Provide the (X, Y) coordinate of the cell's center where the given text is located.  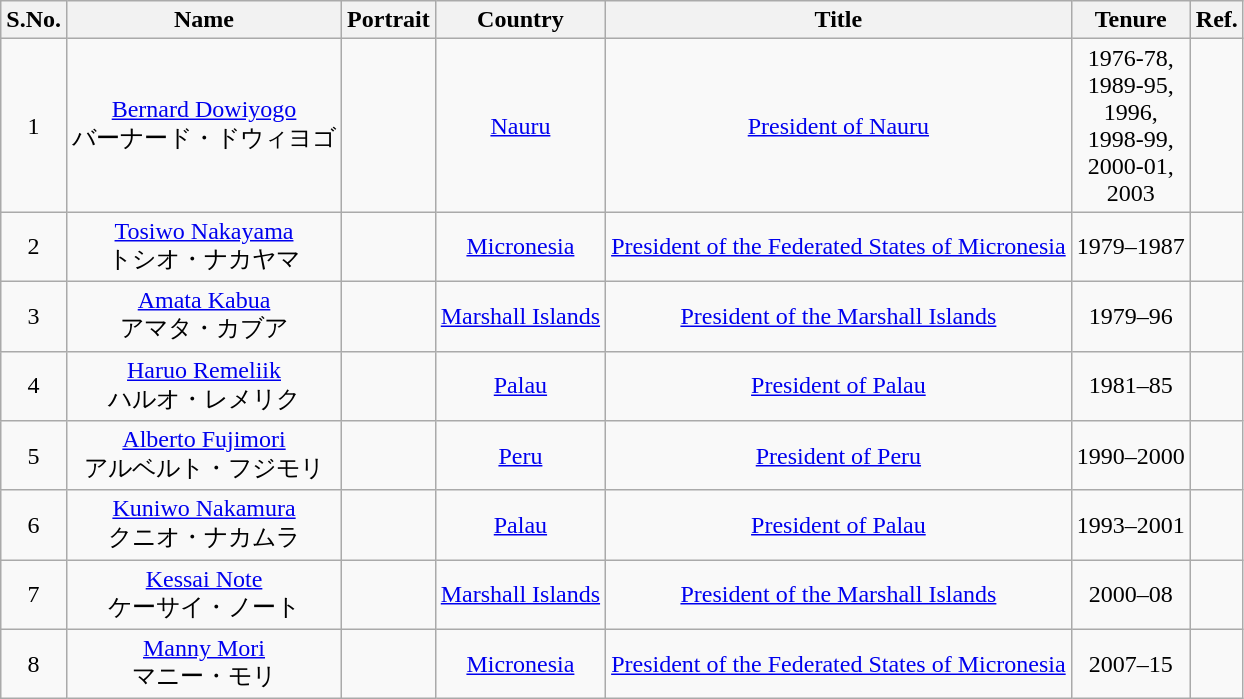
1 (34, 126)
6 (34, 525)
President of Nauru (839, 126)
Amata Kabuaアマタ・カブア (204, 316)
Alberto Fujimoriアルベルト・フジモリ (204, 456)
1979–96 (1130, 316)
Portrait (389, 20)
Nauru (520, 126)
8 (34, 664)
2 (34, 247)
4 (34, 386)
5 (34, 456)
1993–2001 (1130, 525)
Peru (520, 456)
S.No. (34, 20)
1981–85 (1130, 386)
Ref. (1216, 20)
1979–1987 (1130, 247)
1990–2000 (1130, 456)
2000–08 (1130, 595)
President of Peru (839, 456)
Bernard Dowiyogoバーナード・ドウィヨゴ (204, 126)
Kuniwo Nakamuraクニオ・ナカムラ (204, 525)
Tenure (1130, 20)
7 (34, 595)
Haruo Remeliikハルオ・レメリク (204, 386)
1976-78,1989-95,1996,1998-99,2000-01,2003 (1130, 126)
Title (839, 20)
Name (204, 20)
2007–15 (1130, 664)
3 (34, 316)
Kessai Noteケーサイ・ノート (204, 595)
Manny Moriマニー・モリ (204, 664)
Country (520, 20)
Tosiwo Nakayamaトシオ・ナカヤマ (204, 247)
